Scan for the cell matching the given text and deliver its (X, Y) coordinate at center. 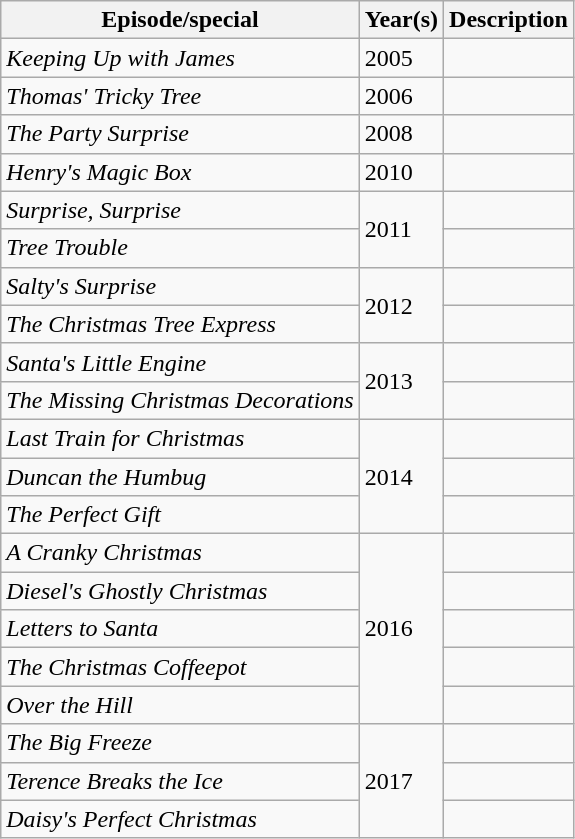
The Big Freeze (180, 743)
Surprise, Surprise (180, 210)
Terence Breaks the Ice (180, 781)
The Missing Christmas Decorations (180, 400)
2013 (401, 381)
Letters to Santa (180, 629)
2006 (401, 96)
Episode/special (180, 20)
Year(s) (401, 20)
2016 (401, 629)
2014 (401, 476)
Keeping Up with James (180, 58)
2011 (401, 229)
The Christmas Coffeepot (180, 667)
2012 (401, 305)
2010 (401, 172)
Duncan the Humbug (180, 477)
Daisy's Perfect Christmas (180, 819)
The Christmas Tree Express (180, 324)
2008 (401, 134)
Thomas' Tricky Tree (180, 96)
2005 (401, 58)
Diesel's Ghostly Christmas (180, 591)
Last Train for Christmas (180, 438)
Tree Trouble (180, 248)
2017 (401, 781)
Over the Hill (180, 705)
Description (509, 20)
Santa's Little Engine (180, 362)
The Perfect Gift (180, 515)
A Cranky Christmas (180, 553)
Salty's Surprise (180, 286)
The Party Surprise (180, 134)
Henry's Magic Box (180, 172)
